Return the [X, Y] coordinate for the center point of the cell that contains the specified text.  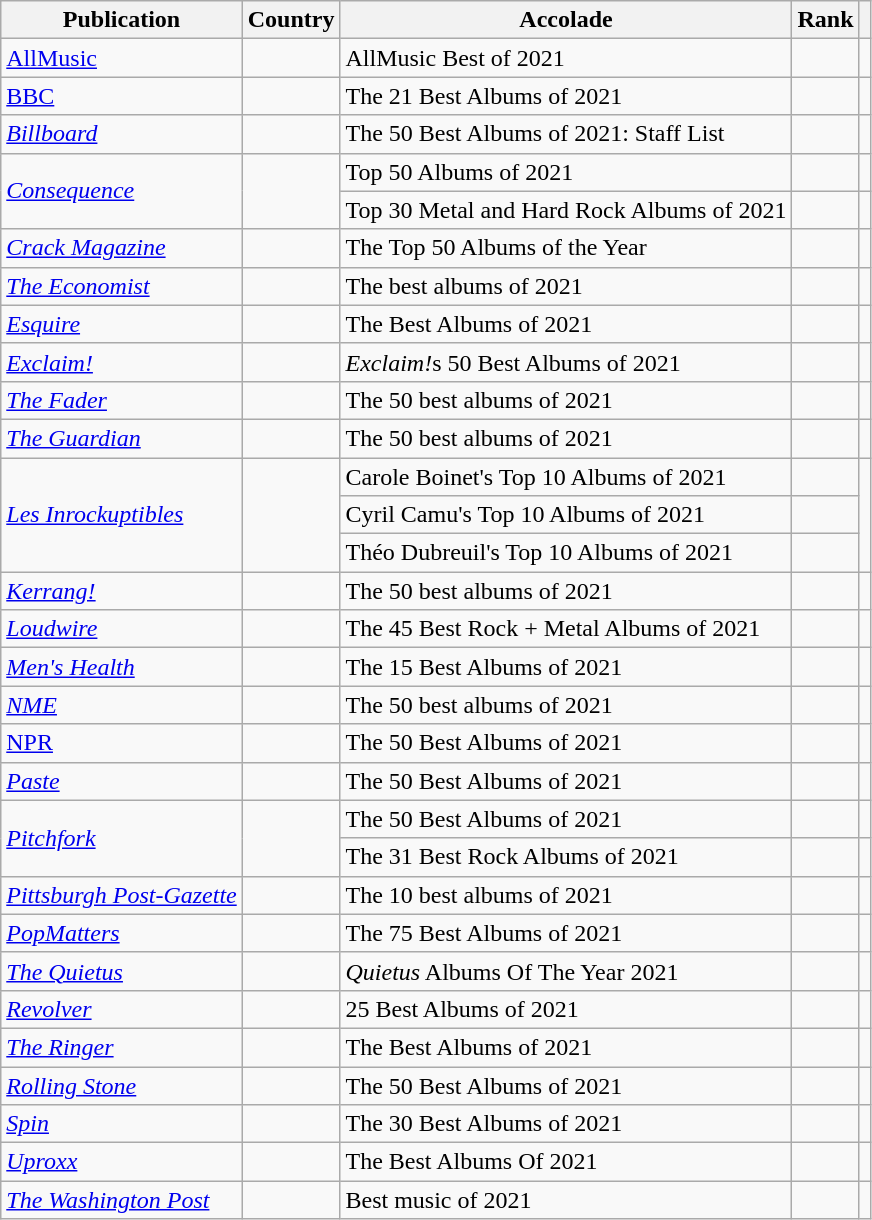
The Quietus [122, 971]
Les Inrockuptibles [122, 515]
Loudwire [122, 629]
The 10 best albums of 2021 [566, 895]
BBC [122, 96]
Uproxx [122, 1162]
The 30 Best Albums of 2021 [566, 1124]
The Ringer [122, 1047]
Publication [122, 20]
The Fader [122, 400]
The best albums of 2021 [566, 286]
Men's Health [122, 667]
Exclaim!s 50 Best Albums of 2021 [566, 362]
Exclaim! [122, 362]
The 50 Best Albums of 2021: Staff List [566, 134]
Paste [122, 781]
Top 50 Albums of 2021 [566, 172]
Rank [826, 20]
The 75 Best Albums of 2021 [566, 933]
NPR [122, 743]
NME [122, 705]
The 45 Best Rock + Metal Albums of 2021 [566, 629]
Spin [122, 1124]
Quietus Albums Of The Year 2021 [566, 971]
Cyril Camu's Top 10 Albums of 2021 [566, 515]
The Washington Post [122, 1200]
Country [291, 20]
Accolade [566, 20]
Billboard [122, 134]
Consequence [122, 191]
Revolver [122, 1009]
AllMusic [122, 58]
AllMusic Best of 2021 [566, 58]
Carole Boinet's Top 10 Albums of 2021 [566, 477]
Théo Dubreuil's Top 10 Albums of 2021 [566, 553]
Pittsburgh Post-Gazette [122, 895]
Top 30 Metal and Hard Rock Albums of 2021 [566, 210]
The 31 Best Rock Albums of 2021 [566, 857]
PopMatters [122, 933]
The 15 Best Albums of 2021 [566, 667]
Crack Magazine [122, 248]
Rolling Stone [122, 1085]
25 Best Albums of 2021 [566, 1009]
Esquire [122, 324]
The 21 Best Albums of 2021 [566, 96]
The Top 50 Albums of the Year [566, 248]
Best music of 2021 [566, 1200]
Kerrang! [122, 591]
The Economist [122, 286]
The Best Albums Of 2021 [566, 1162]
Pitchfork [122, 838]
The Guardian [122, 438]
